Pinpoint the cell where the given text exists, returning its (X, Y) midpoint coordinate. 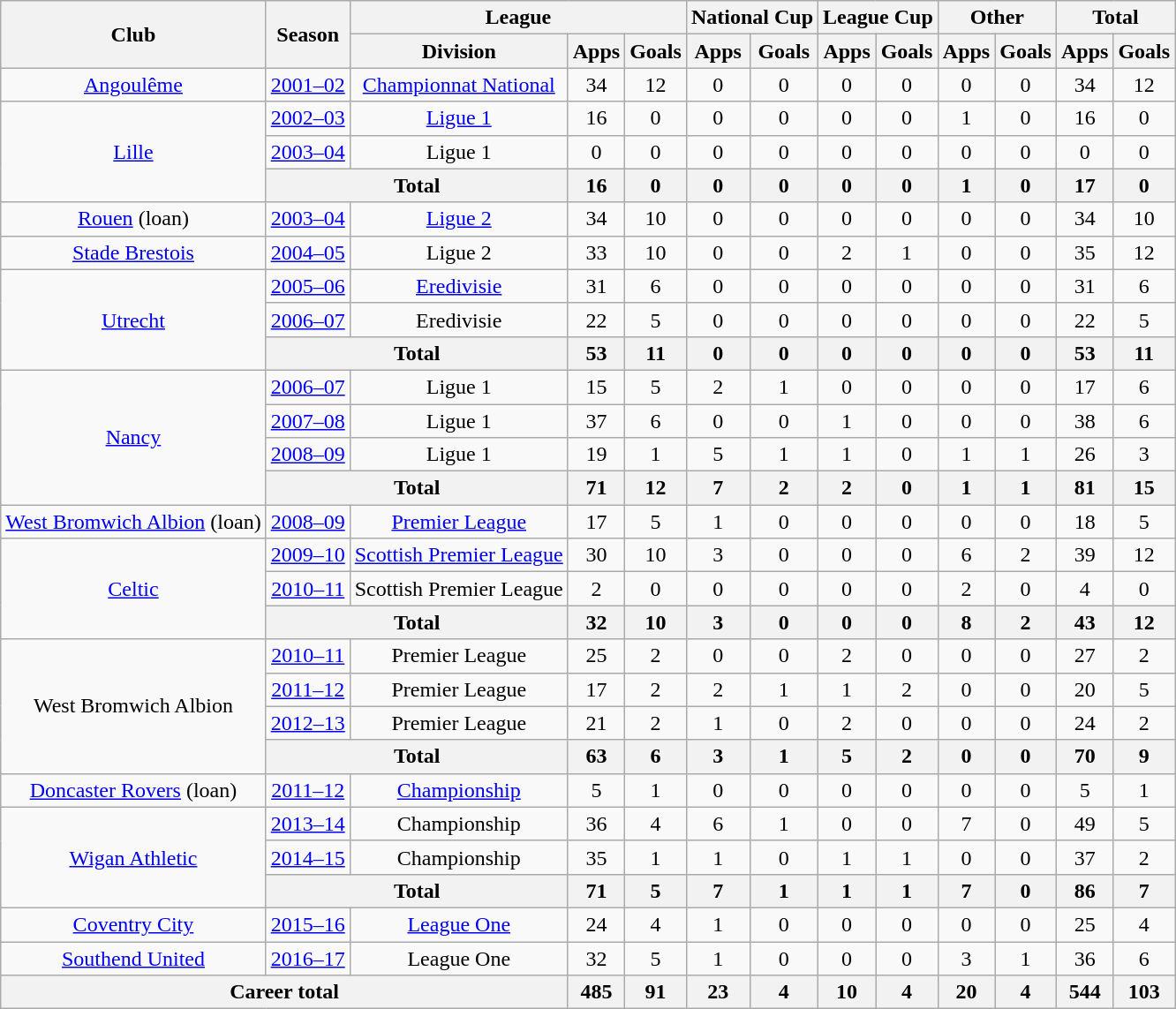
League (517, 18)
Celtic (133, 589)
21 (596, 723)
81 (1084, 488)
Utrecht (133, 320)
Season (307, 34)
Lille (133, 152)
Division (459, 51)
103 (1144, 992)
86 (1084, 891)
70 (1084, 757)
Other (997, 18)
National Cup (752, 18)
544 (1084, 992)
Stade Brestois (133, 252)
2016–17 (307, 958)
27 (1084, 656)
Coventry City (133, 924)
39 (1084, 555)
8 (966, 622)
63 (596, 757)
Wigan Athletic (133, 857)
9 (1144, 757)
2004–05 (307, 252)
38 (1084, 421)
Southend United (133, 958)
Doncaster Rovers (loan) (133, 790)
Nancy (133, 437)
33 (596, 252)
2001–02 (307, 85)
League Cup (878, 18)
91 (656, 992)
2002–03 (307, 118)
2009–10 (307, 555)
Championnat National (459, 85)
2005–06 (307, 286)
18 (1084, 522)
Angoulême (133, 85)
485 (596, 992)
2013–14 (307, 824)
2015–16 (307, 924)
West Bromwich Albion (loan) (133, 522)
Rouen (loan) (133, 219)
2014–15 (307, 857)
2007–08 (307, 421)
43 (1084, 622)
30 (596, 555)
23 (718, 992)
Club (133, 34)
Career total (284, 992)
26 (1084, 455)
West Bromwich Albion (133, 706)
49 (1084, 824)
19 (596, 455)
2012–13 (307, 723)
